Determine the (x, y) coordinate at the center of the cell enclosing the given text.  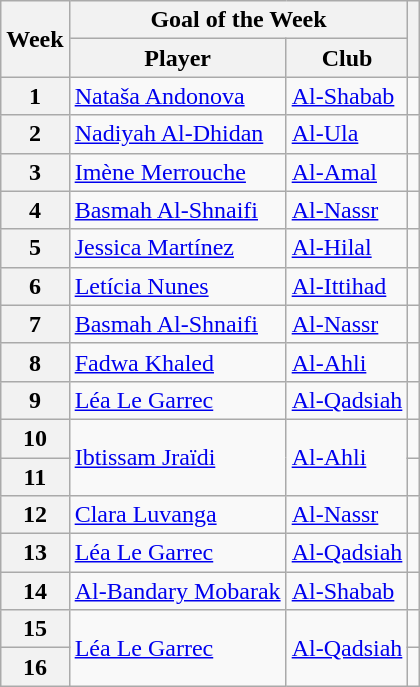
Ibtissam Jraïdi (178, 457)
1 (35, 96)
13 (35, 553)
12 (35, 515)
10 (35, 438)
Goal of the Week (238, 20)
Al-Hilal (347, 248)
Nataša Andonova (178, 96)
9 (35, 400)
8 (35, 362)
2 (35, 134)
Club (347, 58)
Al-Bandary Mobarak (178, 591)
3 (35, 172)
6 (35, 286)
Fadwa Khaled (178, 362)
7 (35, 324)
Clara Luvanga (178, 515)
Jessica Martínez (178, 248)
Al-Ula (347, 134)
4 (35, 210)
Al-Amal (347, 172)
16 (35, 667)
11 (35, 477)
5 (35, 248)
Letícia Nunes (178, 286)
Week (35, 39)
Nadiyah Al-Dhidan (178, 134)
15 (35, 629)
Player (178, 58)
14 (35, 591)
Al-Ittihad (347, 286)
Imène Merrouche (178, 172)
